Pinpoint the cell where the given text exists, returning its (x, y) midpoint coordinate. 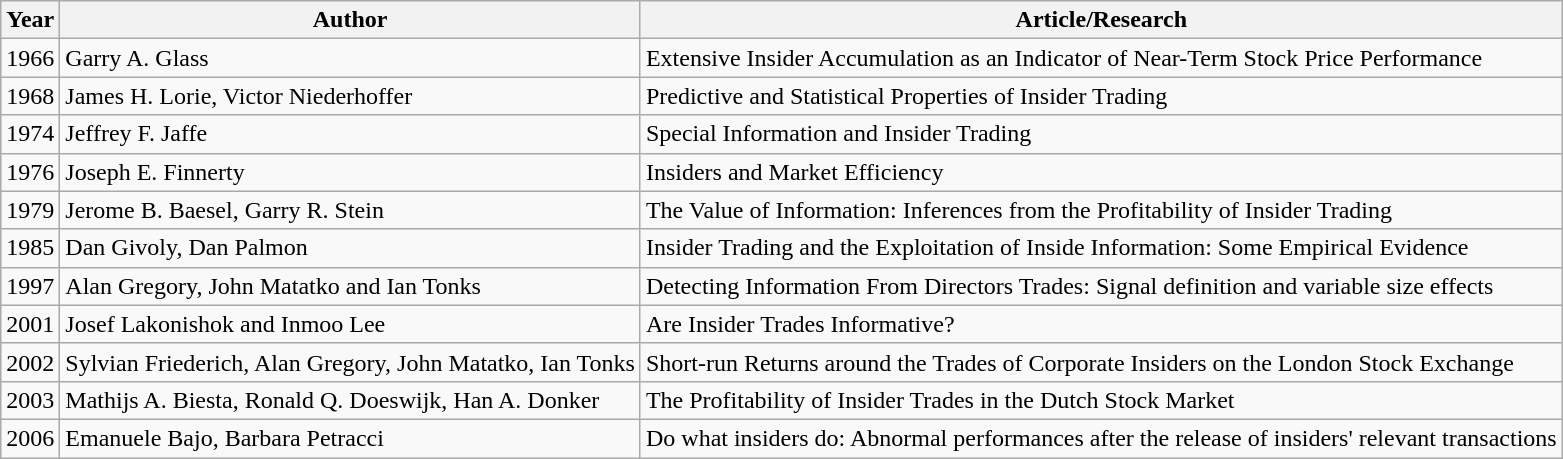
Jerome B. Baesel, Garry R. Stein (350, 210)
Josef Lakonishok and Inmoo Lee (350, 324)
The Value of Information: Inferences from the Profitability of Insider Trading (1101, 210)
1974 (30, 134)
1979 (30, 210)
Insiders and Market Efficiency (1101, 172)
2001 (30, 324)
Are Insider Trades Informative? (1101, 324)
Do what insiders do: Abnormal performances after the release of insiders' relevant transactions (1101, 438)
Insider Trading and the Exploitation of Inside Information: Some Empirical Evidence (1101, 248)
2002 (30, 362)
The Profitability of Insider Trades in the Dutch Stock Market (1101, 400)
Predictive and Statistical Properties of Insider Trading (1101, 96)
Detecting Information From Directors Trades: Signal definition and variable size effects (1101, 286)
Sylvian Friederich, Alan Gregory, John Matatko, Ian Tonks (350, 362)
Author (350, 20)
Dan Givoly, Dan Palmon (350, 248)
2003 (30, 400)
1966 (30, 58)
Mathijs A. Biesta, Ronald Q. Doeswijk, Han A. Donker (350, 400)
Year (30, 20)
Joseph E. Finnerty (350, 172)
Jeffrey F. Jaffe (350, 134)
1985 (30, 248)
Alan Gregory, John Matatko and Ian Tonks (350, 286)
James H. Lorie, Victor Niederhoffer (350, 96)
Extensive Insider Accumulation as an Indicator of Near-Term Stock Price Performance (1101, 58)
2006 (30, 438)
Garry A. Glass (350, 58)
1976 (30, 172)
Emanuele Bajo, Barbara Petracci (350, 438)
1968 (30, 96)
1997 (30, 286)
Article/Research (1101, 20)
Special Information and Insider Trading (1101, 134)
Short-run Returns around the Trades of Corporate Insiders on the London Stock Exchange (1101, 362)
